Determine the [X, Y] coordinate at the center of the cell enclosing the given text.  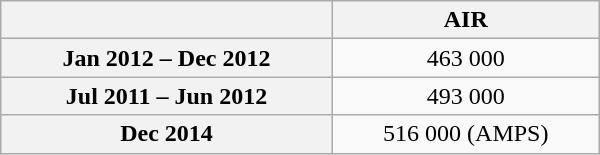
463 000 [466, 58]
516 000 (AMPS) [466, 134]
493 000 [466, 96]
Jan 2012 – Dec 2012 [167, 58]
Dec 2014 [167, 134]
Jul 2011 – Jun 2012 [167, 96]
AIR [466, 20]
